Capture the cell that displays the provided text and extract its [X, Y] central coordinate. 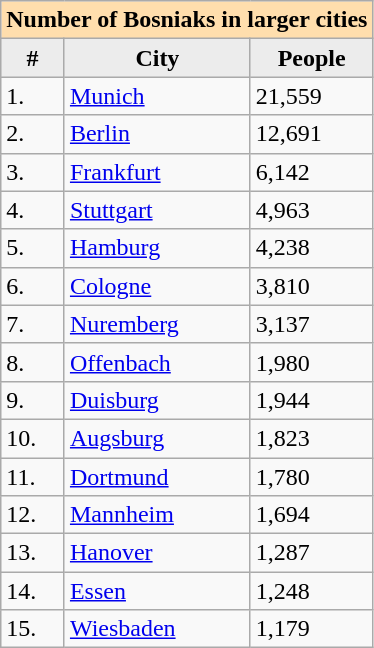
12,691 [312, 134]
10. [33, 438]
1. [33, 96]
Hamburg [157, 248]
1,694 [312, 515]
8. [33, 362]
Duisburg [157, 400]
13. [33, 553]
Mannheim [157, 515]
Wiesbaden [157, 629]
Stuttgart [157, 210]
15. [33, 629]
Number of Bosniaks in larger cities [187, 20]
11. [33, 477]
1,944 [312, 400]
City [157, 58]
Berlin [157, 134]
6,142 [312, 172]
5. [33, 248]
1,823 [312, 438]
Cologne [157, 286]
Frankfurt [157, 172]
Essen [157, 591]
Munich [157, 96]
1,780 [312, 477]
4. [33, 210]
6. [33, 286]
14. [33, 591]
1,980 [312, 362]
# [33, 58]
4,963 [312, 210]
9. [33, 400]
3,137 [312, 324]
12. [33, 515]
3. [33, 172]
Nuremberg [157, 324]
Dortmund [157, 477]
3,810 [312, 286]
21,559 [312, 96]
4,238 [312, 248]
Augsburg [157, 438]
1,179 [312, 629]
1,248 [312, 591]
7. [33, 324]
Hanover [157, 553]
Offenbach [157, 362]
1,287 [312, 553]
People [312, 58]
2. [33, 134]
